Detect which cell encompasses the target text, then output its (X, Y) center coordinate. 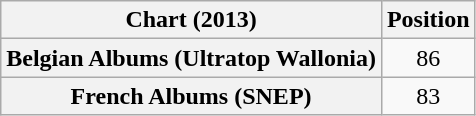
Position (428, 20)
86 (428, 58)
French Albums (SNEP) (192, 96)
Belgian Albums (Ultratop Wallonia) (192, 58)
Chart (2013) (192, 20)
83 (428, 96)
